Detect which cell encompasses the target text, then output its (X, Y) center coordinate. 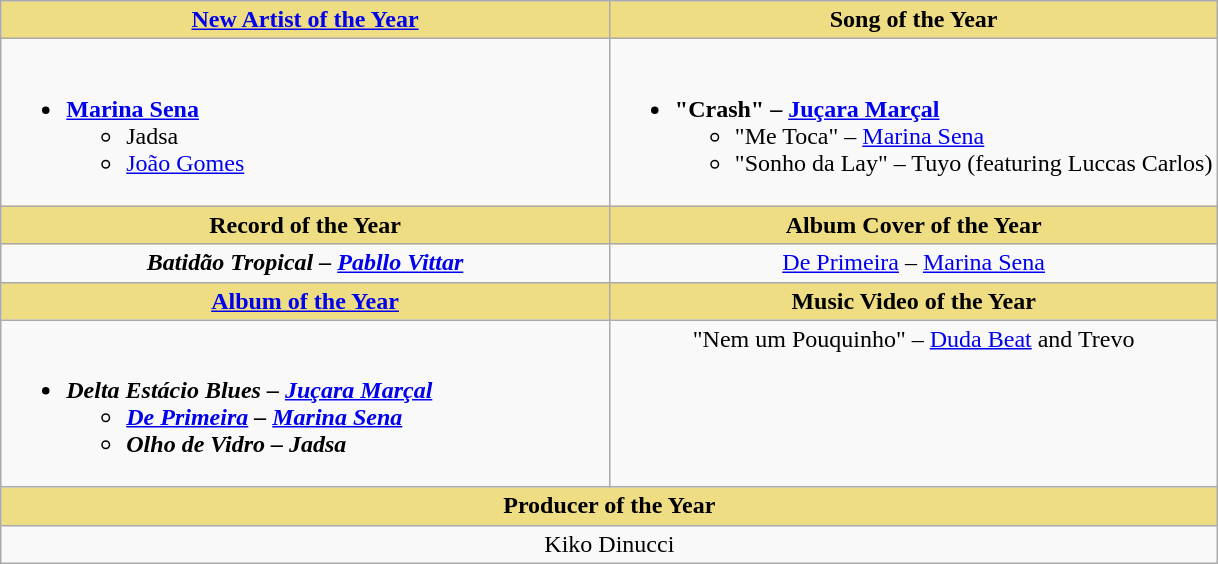
Album of the Year (306, 301)
Record of the Year (306, 225)
"Nem um Pouquinho" – Duda Beat and Trevo (914, 404)
Album Cover of the Year (914, 225)
New Artist of the Year (306, 20)
Marina SenaJadsaJoão Gomes (306, 122)
De Primeira – Marina Sena (914, 263)
"Crash" – Juçara Marçal"Me Toca" – Marina Sena"Sonho da Lay" – Tuyo (featuring Luccas Carlos) (914, 122)
Delta Estácio Blues – Juçara MarçalDe Primeira – Marina SenaOlho de Vidro – Jadsa (306, 404)
Music Video of the Year (914, 301)
Song of the Year (914, 20)
Kiko Dinucci (610, 544)
Batidão Tropical – Pabllo Vittar (306, 263)
Producer of the Year (610, 506)
